Capture the cell that displays the provided text and extract its (X, Y) central coordinate. 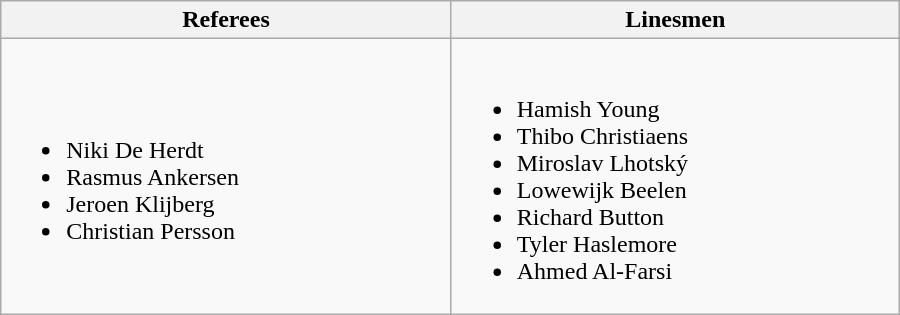
Linesmen (675, 20)
Referees (226, 20)
Niki De Herdt Rasmus Ankersen Jeroen Klijberg Christian Persson (226, 176)
Hamish Young Thibo Christiaens Miroslav Lhotský Lowewijk Beelen Richard Button Tyler Haslemore Ahmed Al-Farsi (675, 176)
